Capture the cell that displays the provided text and extract its [X, Y] central coordinate. 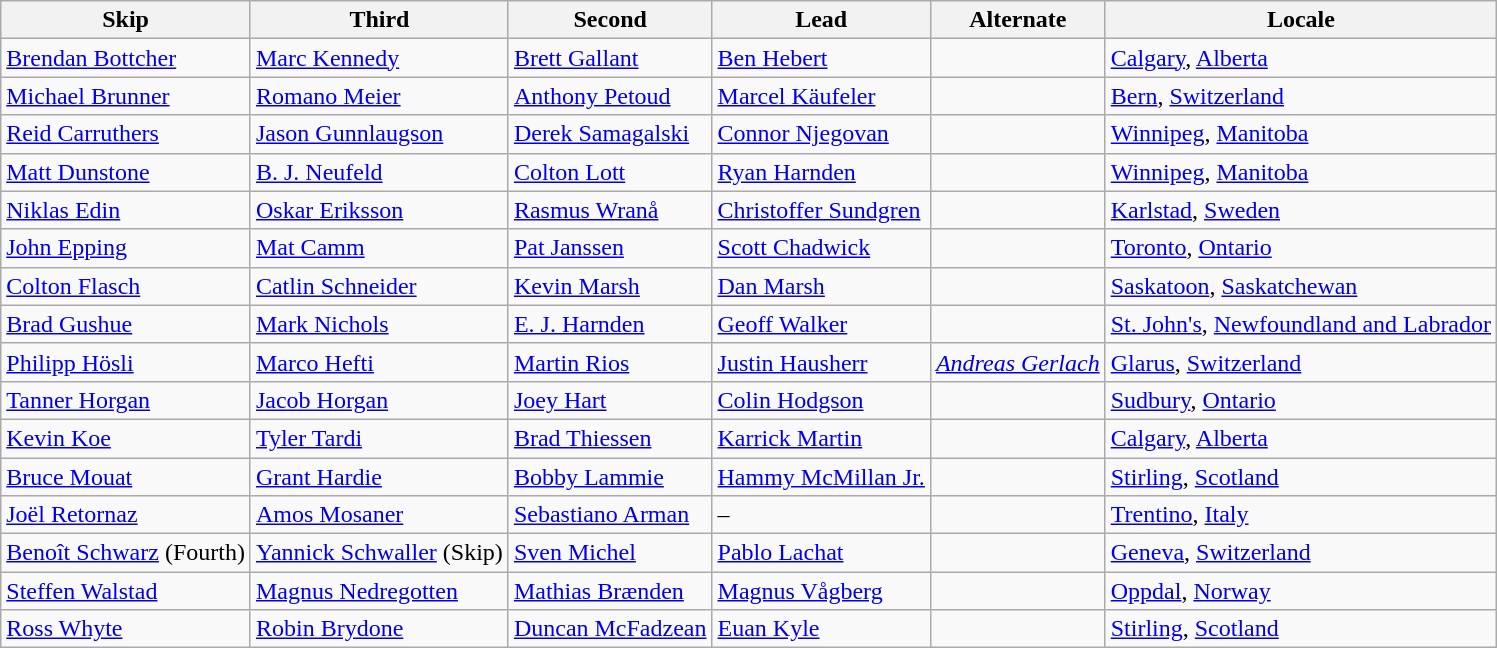
Yannick Schwaller (Skip) [379, 553]
Andreas Gerlach [1018, 362]
Steffen Walstad [126, 591]
Amos Mosaner [379, 515]
Tanner Horgan [126, 400]
Sebastiano Arman [610, 515]
Joël Retornaz [126, 515]
Matt Dunstone [126, 172]
Kevin Marsh [610, 286]
Christoffer Sundgren [821, 210]
St. John's, Newfoundland and Labrador [1300, 324]
Sudbury, Ontario [1300, 400]
Jason Gunnlaugson [379, 134]
Marcel Käufeler [821, 96]
Pablo Lachat [821, 553]
Bruce Mouat [126, 477]
Saskatoon, Saskatchewan [1300, 286]
Geneva, Switzerland [1300, 553]
Justin Hausherr [821, 362]
Toronto, Ontario [1300, 248]
Scott Chadwick [821, 248]
Brendan Bottcher [126, 58]
Rasmus Wranå [610, 210]
Magnus Vågberg [821, 591]
Joey Hart [610, 400]
Niklas Edin [126, 210]
Ryan Harnden [821, 172]
Michael Brunner [126, 96]
Mathias Brænden [610, 591]
Brett Gallant [610, 58]
Benoît Schwarz (Fourth) [126, 553]
Alternate [1018, 20]
Tyler Tardi [379, 438]
Martin Rios [610, 362]
Marc Kennedy [379, 58]
Trentino, Italy [1300, 515]
Oppdal, Norway [1300, 591]
Bern, Switzerland [1300, 96]
Dan Marsh [821, 286]
Jacob Horgan [379, 400]
Anthony Petoud [610, 96]
John Epping [126, 248]
Brad Gushue [126, 324]
Catlin Schneider [379, 286]
Second [610, 20]
Ross Whyte [126, 629]
Mat Camm [379, 248]
Derek Samagalski [610, 134]
Oskar Eriksson [379, 210]
E. J. Harnden [610, 324]
Geoff Walker [821, 324]
Skip [126, 20]
Glarus, Switzerland [1300, 362]
Sven Michel [610, 553]
Robin Brydone [379, 629]
Ben Hebert [821, 58]
Hammy McMillan Jr. [821, 477]
Mark Nichols [379, 324]
Karlstad, Sweden [1300, 210]
Pat Janssen [610, 248]
Marco Hefti [379, 362]
Connor Njegovan [821, 134]
Reid Carruthers [126, 134]
B. J. Neufeld [379, 172]
Karrick Martin [821, 438]
Colton Flasch [126, 286]
Romano Meier [379, 96]
Philipp Hösli [126, 362]
Colin Hodgson [821, 400]
Locale [1300, 20]
Kevin Koe [126, 438]
Colton Lott [610, 172]
– [821, 515]
Lead [821, 20]
Euan Kyle [821, 629]
Third [379, 20]
Magnus Nedregotten [379, 591]
Bobby Lammie [610, 477]
Brad Thiessen [610, 438]
Duncan McFadzean [610, 629]
Grant Hardie [379, 477]
